Find where the given text appears and provide that cell's center as (X, Y) coordinate. 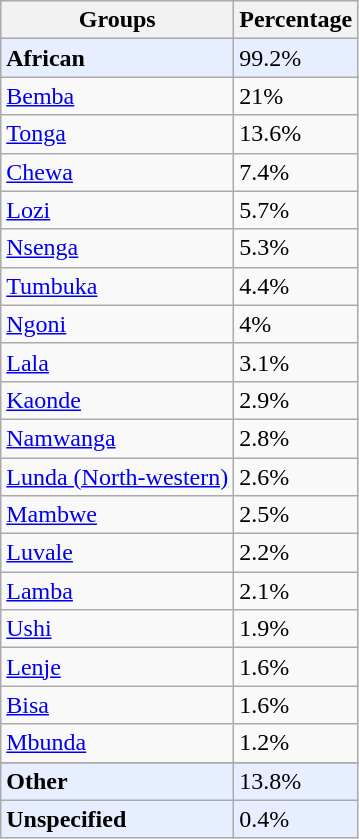
Lenje (118, 667)
Other (118, 781)
Unspecified (118, 819)
2.9% (296, 400)
4.4% (296, 286)
Bemba (118, 96)
1.9% (296, 629)
2.8% (296, 438)
7.4% (296, 172)
Percentage (296, 20)
Chewa (118, 172)
Tonga (118, 134)
Lamba (118, 591)
Groups (118, 20)
Lala (118, 362)
99.2% (296, 58)
Tumbuka (118, 286)
Ushi (118, 629)
Luvale (118, 553)
Mbunda (118, 743)
Mambwe (118, 515)
Namwanga (118, 438)
0.4% (296, 819)
4% (296, 324)
2.6% (296, 477)
2.1% (296, 591)
Lunda (North-western) (118, 477)
Nsenga (118, 248)
5.3% (296, 248)
Kaonde (118, 400)
Lozi (118, 210)
5.7% (296, 210)
13.8% (296, 781)
2.2% (296, 553)
Ngoni (118, 324)
Bisa (118, 705)
3.1% (296, 362)
13.6% (296, 134)
2.5% (296, 515)
African (118, 58)
1.2% (296, 743)
21% (296, 96)
